Locate the cell with the specified text and output its (X, Y) center coordinate. 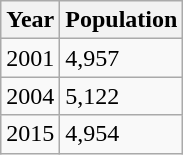
Year (30, 20)
2015 (30, 134)
5,122 (122, 96)
4,957 (122, 58)
4,954 (122, 134)
Population (122, 20)
2001 (30, 58)
2004 (30, 96)
